Detect which cell encompasses the target text, then output its (X, Y) center coordinate. 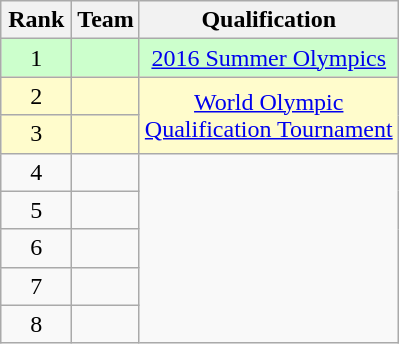
Qualification (268, 20)
2016 Summer Olympics (268, 58)
3 (36, 134)
6 (36, 248)
5 (36, 210)
Rank (36, 20)
8 (36, 324)
World OlympicQualification Tournament (268, 115)
1 (36, 58)
2 (36, 96)
4 (36, 172)
Team (106, 20)
7 (36, 286)
